Return the [x, y] coordinate for the center point of the cell that contains the specified text.  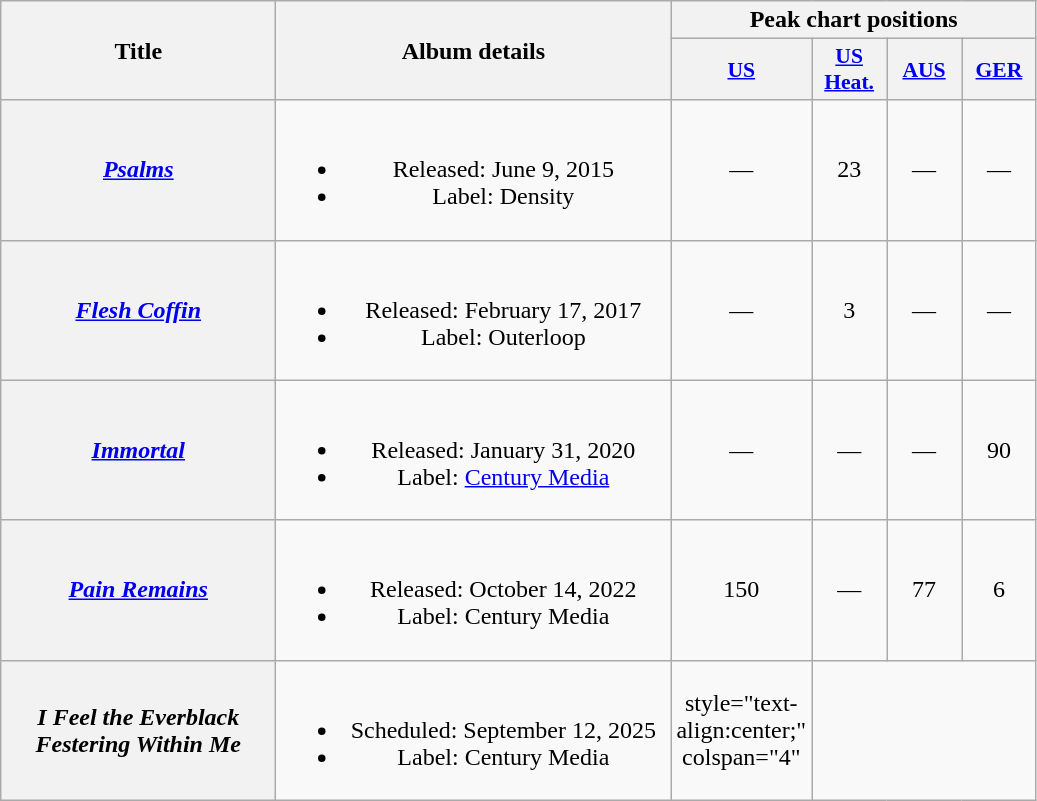
GER [1000, 70]
Released: June 9, 2015Label: Density [474, 170]
style="text-align:center;" colspan="4" [742, 730]
Peak chart positions [854, 20]
Psalms [138, 170]
AUS [924, 70]
Album details [474, 50]
Scheduled: September 12, 2025Label: Century Media [474, 730]
US [742, 70]
Released: October 14, 2022Label: Century Media [474, 590]
Pain Remains [138, 590]
Released: January 31, 2020Label: Century Media [474, 450]
Title [138, 50]
3 [850, 310]
USHeat. [850, 70]
Immortal [138, 450]
6 [1000, 590]
90 [1000, 450]
I Feel the Everblack Festering Within Me [138, 730]
77 [924, 590]
Flesh Coffin [138, 310]
Released: February 17, 2017Label: Outerloop [474, 310]
23 [850, 170]
150 [742, 590]
